Identify which cell holds the provided text, then report its (x, y) central coordinate. 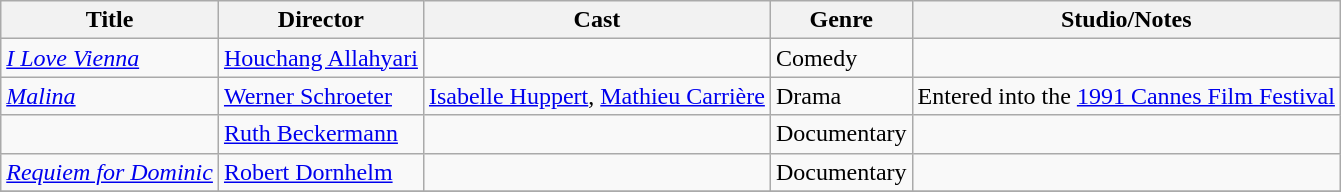
Drama (841, 96)
Malina (110, 96)
Werner Schroeter (320, 96)
I Love Vienna (110, 58)
Houchang Allahyari (320, 58)
Director (320, 20)
Robert Dornhelm (320, 172)
Isabelle Huppert, Mathieu Carrière (596, 96)
Studio/Notes (1126, 20)
Comedy (841, 58)
Entered into the 1991 Cannes Film Festival (1126, 96)
Genre (841, 20)
Cast (596, 20)
Title (110, 20)
Ruth Beckermann (320, 134)
Requiem for Dominic (110, 172)
